Provide the (X, Y) coordinate of the cell's center where the given text is located.  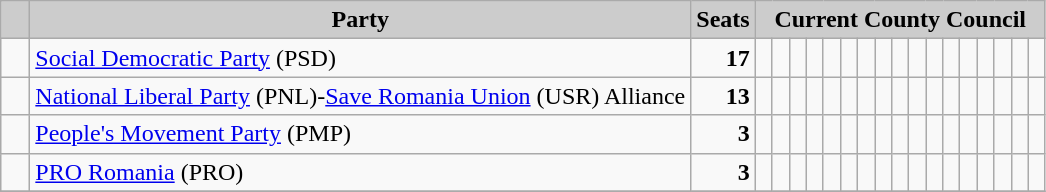
Current County Council (900, 20)
17 (723, 58)
Social Democratic Party (PSD) (360, 58)
13 (723, 96)
Party (360, 20)
PRO Romania (PRO) (360, 172)
National Liberal Party (PNL)-Save Romania Union (USR) Alliance (360, 96)
Seats (723, 20)
People's Movement Party (PMP) (360, 134)
